Capture the cell that displays the provided text and extract its [x, y] central coordinate. 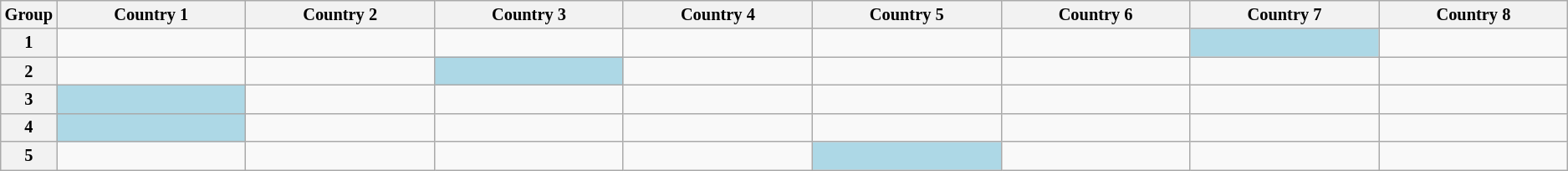
Country 8 [1474, 14]
Country 7 [1285, 14]
3 [28, 99]
4 [28, 127]
Country 2 [340, 14]
Country 3 [529, 14]
1 [28, 43]
Country 1 [151, 14]
Country 5 [907, 14]
Country 6 [1096, 14]
5 [28, 156]
Country 4 [718, 14]
2 [28, 71]
Group [28, 14]
